Capture the cell that displays the provided text and extract its [x, y] central coordinate. 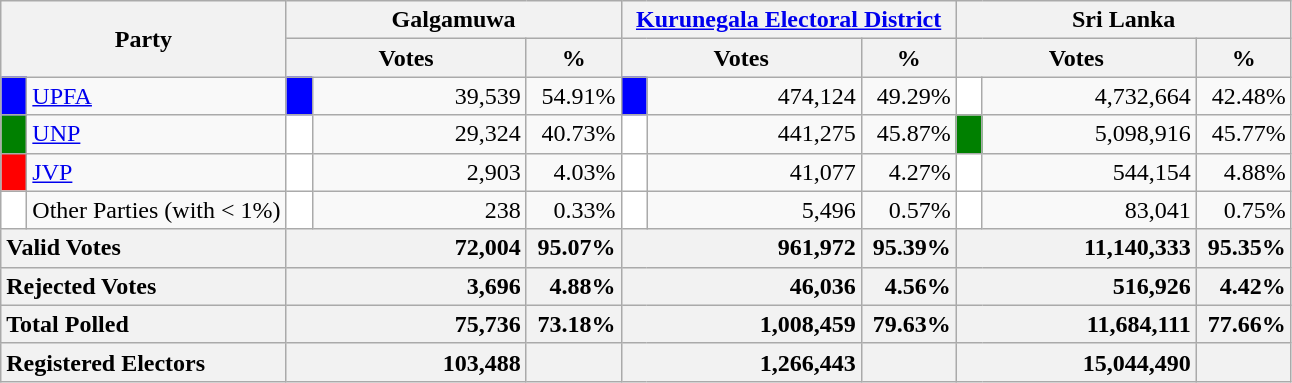
103,488 [406, 362]
83,041 [1089, 210]
11,140,333 [1076, 248]
516,926 [1076, 286]
4.27% [908, 172]
4.42% [1244, 286]
4.03% [574, 172]
Kurunegala Electoral District [788, 20]
1,008,459 [741, 324]
72,004 [406, 248]
2,903 [419, 172]
3,696 [406, 286]
29,324 [419, 134]
238 [419, 210]
961,972 [741, 248]
5,496 [754, 210]
JVP [156, 172]
77.66% [1244, 324]
Galgamuwa [454, 20]
UNP [156, 134]
1,266,443 [741, 362]
11,684,111 [1076, 324]
42.48% [1244, 96]
544,154 [1089, 172]
Sri Lanka [1124, 20]
45.87% [908, 134]
4.56% [908, 286]
46,036 [741, 286]
4,732,664 [1089, 96]
5,098,916 [1089, 134]
45.77% [1244, 134]
49.29% [908, 96]
73.18% [574, 324]
441,275 [754, 134]
Registered Electors [144, 362]
0.33% [574, 210]
39,539 [419, 96]
95.39% [908, 248]
75,736 [406, 324]
Valid Votes [144, 248]
Other Parties (with < 1%) [156, 210]
95.07% [574, 248]
0.75% [1244, 210]
UPFA [156, 96]
15,044,490 [1076, 362]
41,077 [754, 172]
95.35% [1244, 248]
Total Polled [144, 324]
474,124 [754, 96]
40.73% [574, 134]
0.57% [908, 210]
54.91% [574, 96]
Rejected Votes [144, 286]
Party [144, 39]
79.63% [908, 324]
